Search for the cell housing the specified text and yield its [x, y] center coordinate. 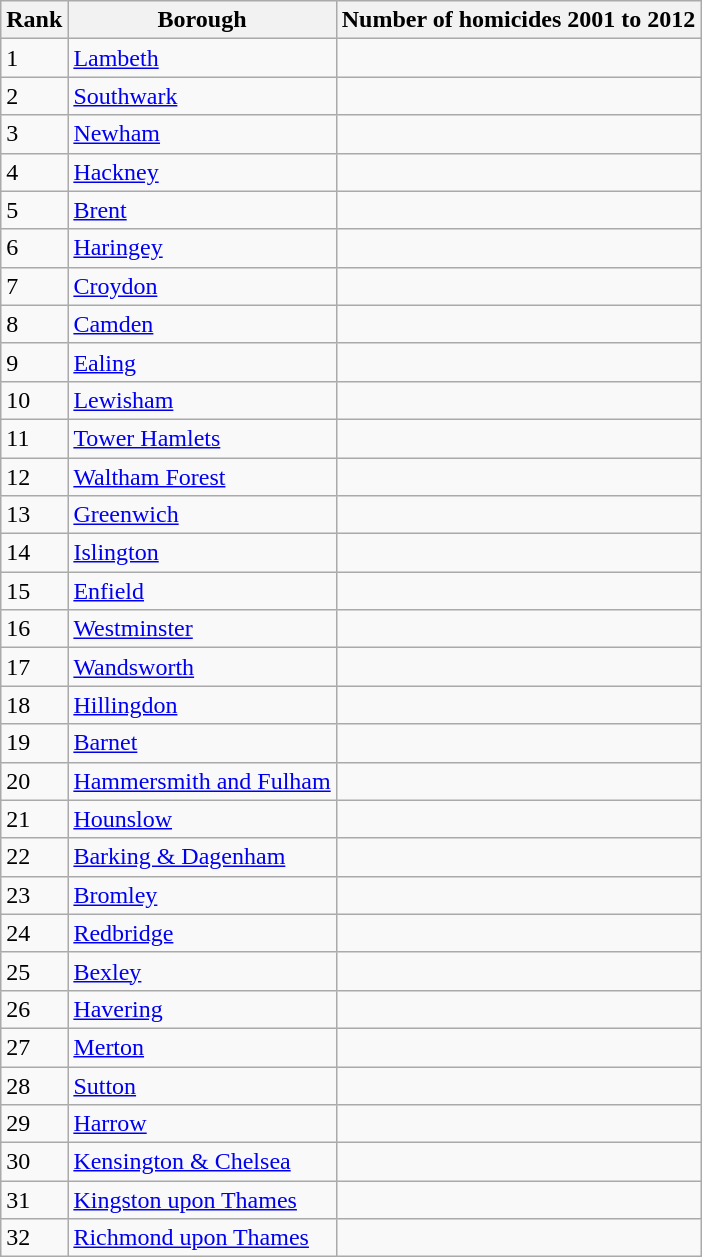
17 [34, 667]
Kensington & Chelsea [202, 1162]
Sutton [202, 1085]
14 [34, 553]
Croydon [202, 286]
Lewisham [202, 400]
19 [34, 743]
25 [34, 971]
12 [34, 477]
Hackney [202, 172]
18 [34, 705]
13 [34, 515]
3 [34, 134]
Havering [202, 1009]
Wandsworth [202, 667]
Barking & Dagenham [202, 857]
Tower Hamlets [202, 438]
6 [34, 248]
Harrow [202, 1124]
27 [34, 1047]
1 [34, 58]
Newham [202, 134]
Greenwich [202, 515]
Islington [202, 553]
21 [34, 819]
Ealing [202, 362]
30 [34, 1162]
10 [34, 400]
16 [34, 629]
Borough [202, 20]
Hillingdon [202, 705]
Enfield [202, 591]
2 [34, 96]
32 [34, 1238]
Haringey [202, 248]
Camden [202, 324]
11 [34, 438]
22 [34, 857]
Bromley [202, 895]
Hammersmith and Fulham [202, 781]
31 [34, 1200]
Number of homicides 2001 to 2012 [518, 20]
Rank [34, 20]
Kingston upon Thames [202, 1200]
Bexley [202, 971]
20 [34, 781]
Merton [202, 1047]
Barnet [202, 743]
9 [34, 362]
28 [34, 1085]
23 [34, 895]
29 [34, 1124]
24 [34, 933]
Southwark [202, 96]
5 [34, 210]
26 [34, 1009]
15 [34, 591]
Hounslow [202, 819]
Brent [202, 210]
Waltham Forest [202, 477]
7 [34, 286]
Lambeth [202, 58]
Redbridge [202, 933]
Westminster [202, 629]
Richmond upon Thames [202, 1238]
8 [34, 324]
4 [34, 172]
